Detect which cell encompasses the target text, then output its [x, y] center coordinate. 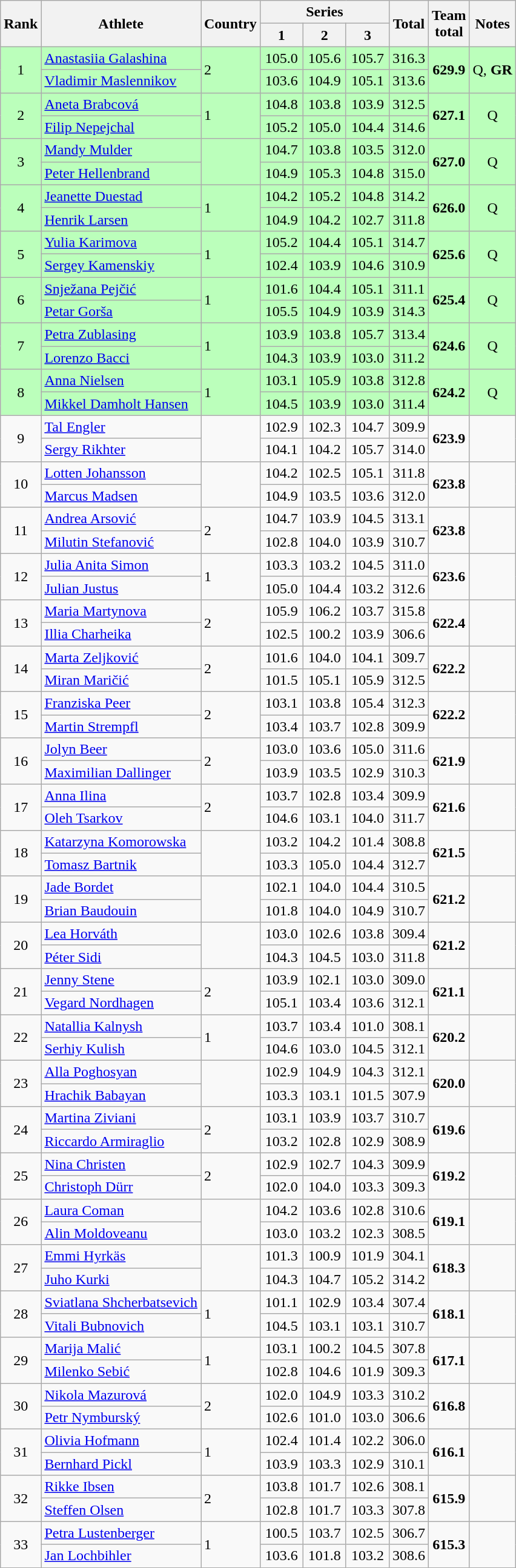
619.6 [449, 1130]
309.7 [408, 657]
Laura Coman [121, 1210]
17 [21, 807]
13 [21, 622]
Petra Zublasing [121, 335]
306.7 [408, 1533]
Jade Bordet [121, 888]
24 [21, 1130]
10 [21, 484]
Oleh Tsarkov [121, 819]
7 [21, 346]
100.9 [325, 1256]
625.4 [449, 300]
Martina Ziviani [121, 1118]
8 [21, 392]
Emmi Hyrkäs [121, 1256]
6 [21, 300]
619.1 [449, 1222]
Jan Lochbihler [121, 1556]
Natallia Kalnysh [121, 1026]
314.6 [408, 127]
Anastasiia Galashina [121, 58]
Serhiy Kulish [121, 1049]
Marija Malić [121, 1348]
Marta Zeljković [121, 657]
615.3 [449, 1544]
618.3 [449, 1268]
Petra Lustenberger [121, 1533]
Maria Martynova [121, 611]
Anna Nielsen [121, 381]
Alin Moldoveanu [121, 1233]
616.8 [449, 1406]
101.3 [281, 1256]
620.2 [449, 1038]
308.6 [408, 1556]
620.0 [449, 1084]
11 [21, 530]
Jeanette Duestad [121, 196]
Anna Ilina [121, 796]
Miran Maričić [121, 680]
312.7 [408, 865]
25 [21, 1176]
Martin Strempfl [121, 726]
Tal Engler [121, 427]
105.4 [367, 703]
21 [21, 991]
Juho Kurki [121, 1279]
311.0 [408, 565]
Yulia Karimova [121, 242]
105.5 [281, 312]
Christoph Dürr [121, 1187]
106.2 [325, 611]
Athlete [121, 24]
22 [21, 1038]
Marcus Madsen [121, 496]
Hrachik Babayan [121, 1095]
Milutin Stefanović [121, 542]
102.2 [367, 1441]
310.3 [408, 772]
26 [21, 1222]
28 [21, 1314]
622.4 [449, 622]
23 [21, 1084]
627.0 [449, 162]
310.6 [408, 1210]
Milenko Sebić [121, 1371]
Tomasz Bartnik [121, 865]
312.3 [408, 703]
Alla Poghosyan [121, 1072]
Notes [492, 24]
Petar Gorša [121, 312]
Vitali Bubnovich [121, 1325]
Rikke Ibsen [121, 1487]
4 [21, 208]
Rank [21, 24]
624.6 [449, 346]
Riccardo Armiraglio [121, 1141]
Olivia Hofmann [121, 1441]
Mandy Mulder [121, 150]
304.1 [408, 1256]
616.1 [449, 1452]
309.0 [408, 980]
621.5 [449, 853]
12 [21, 576]
Petr Nymburský [121, 1418]
629.9 [449, 70]
306.0 [408, 1441]
14 [21, 668]
16 [21, 761]
32 [21, 1498]
Mikkel Damholt Hansen [121, 404]
Péter Sidi [121, 957]
Andrea Arsović [121, 519]
Series [325, 12]
Vladimir Maslennikov [121, 81]
Jolyn Beer [121, 749]
621.9 [449, 761]
315.8 [408, 611]
619.2 [449, 1176]
621.6 [449, 807]
Lea Horváth [121, 934]
311.2 [408, 358]
314.7 [408, 242]
618.1 [449, 1314]
307.9 [408, 1095]
Filip Nepejchal [121, 127]
Illia Charheika [121, 634]
626.0 [449, 208]
621.1 [449, 991]
Henrik Larsen [121, 219]
Aneta Brabcová [121, 104]
Sergy Rikhter [121, 450]
33 [21, 1544]
Lorenzo Bacci [121, 358]
29 [21, 1360]
Total [408, 24]
Steffen Olsen [121, 1510]
312.8 [408, 381]
316.3 [408, 58]
105.3 [325, 173]
31 [21, 1452]
Peter Hellenbrand [121, 173]
101.1 [281, 1302]
Teamtotal [449, 24]
307.4 [408, 1302]
100.5 [281, 1533]
19 [21, 899]
Julian Justus [121, 588]
311.1 [408, 289]
627.1 [449, 116]
624.2 [449, 392]
Julia Anita Simon [121, 565]
313.1 [408, 519]
310.2 [408, 1394]
Bernhard Pickl [121, 1464]
Country [231, 24]
314.0 [408, 450]
18 [21, 853]
310.9 [408, 265]
Brian Baudouin [121, 911]
Maximilian Dallinger [121, 772]
313.6 [408, 81]
Sergey Kamenskiy [121, 265]
315.0 [408, 173]
311.4 [408, 404]
615.9 [449, 1498]
9 [21, 438]
314.3 [408, 312]
27 [21, 1268]
Nina Christen [121, 1164]
Vegard Nordhagen [121, 1003]
Franziska Peer [121, 703]
623.9 [449, 438]
15 [21, 715]
310.1 [408, 1464]
308.8 [408, 842]
313.4 [408, 335]
311.6 [408, 749]
309.4 [408, 934]
Sviatlana Shcherbatsevich [121, 1302]
20 [21, 945]
625.6 [449, 254]
311.7 [408, 819]
Nikola Mazurová [121, 1394]
623.6 [449, 576]
312.6 [408, 588]
Jenny Stene [121, 980]
Snježana Pejčić [121, 289]
310.5 [408, 888]
308.5 [408, 1233]
Q, GR [492, 70]
105.6 [325, 58]
Lotten Johansson [121, 473]
617.1 [449, 1360]
5 [21, 254]
308.9 [408, 1141]
30 [21, 1406]
Katarzyna Komorowska [121, 842]
